For the text-containing cell, return its midpoint in [x, y] coordinate format. 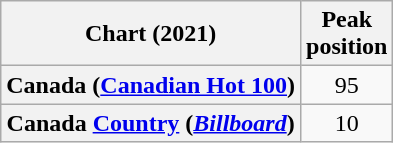
Canada Country (Billboard) [151, 123]
Peakposition [347, 34]
95 [347, 85]
Canada (Canadian Hot 100) [151, 85]
Chart (2021) [151, 34]
10 [347, 123]
